Capture the cell that displays the provided text and extract its [x, y] central coordinate. 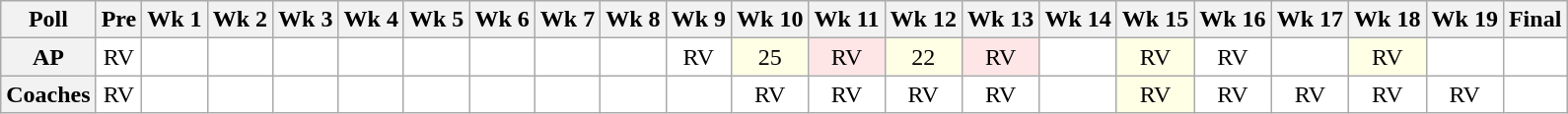
Wk 19 [1464, 20]
Wk 8 [633, 20]
Wk 7 [567, 20]
Wk 16 [1233, 20]
Wk 4 [371, 20]
Wk 1 [175, 20]
Final [1534, 20]
Wk 14 [1078, 20]
Wk 2 [240, 20]
Wk 17 [1310, 20]
Wk 9 [698, 20]
Wk 10 [770, 20]
Wk 18 [1388, 20]
Wk 13 [1000, 20]
25 [770, 57]
Poll [48, 20]
Wk 12 [923, 20]
Wk 11 [846, 20]
AP [48, 57]
Wk 5 [436, 20]
Wk 6 [502, 20]
Pre [118, 20]
Coaches [48, 94]
Wk 3 [306, 20]
Wk 15 [1155, 20]
22 [923, 57]
